Scan for the cell matching the given text and deliver its (X, Y) coordinate at center. 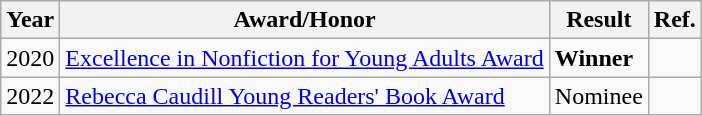
Winner (598, 58)
Excellence in Nonfiction for Young Adults Award (304, 58)
Ref. (674, 20)
Award/Honor (304, 20)
Result (598, 20)
Nominee (598, 96)
Rebecca Caudill Young Readers' Book Award (304, 96)
2020 (30, 58)
Year (30, 20)
2022 (30, 96)
